Determine the (x, y) coordinate at the center of the cell enclosing the given text.  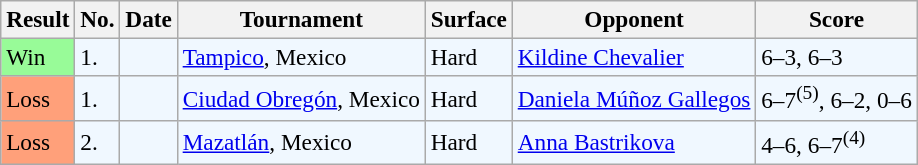
Anna Bastrikova (634, 142)
4–6, 6–7(4) (836, 142)
Score (836, 19)
Tournament (301, 19)
Ciudad Obregón, Mexico (301, 98)
Opponent (634, 19)
Tampico, Mexico (301, 57)
Date (148, 19)
Surface (468, 19)
Win (38, 57)
Daniela Múñoz Gallegos (634, 98)
2. (98, 142)
Mazatlán, Mexico (301, 142)
Kildine Chevalier (634, 57)
Result (38, 19)
No. (98, 19)
6–7(5), 6–2, 0–6 (836, 98)
6–3, 6–3 (836, 57)
